Search for the cell housing the specified text and yield its [x, y] center coordinate. 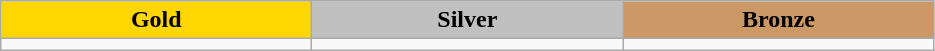
Bronze [778, 20]
Gold [156, 20]
Silver [468, 20]
